Return [x, y] of the center of cell containing provided text 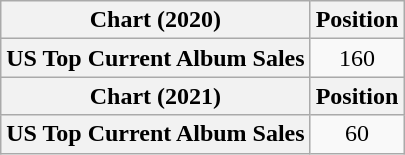
60 [357, 134]
Chart (2021) [156, 96]
Chart (2020) [156, 20]
160 [357, 58]
